Detect which cell encompasses the target text, then output its (x, y) center coordinate. 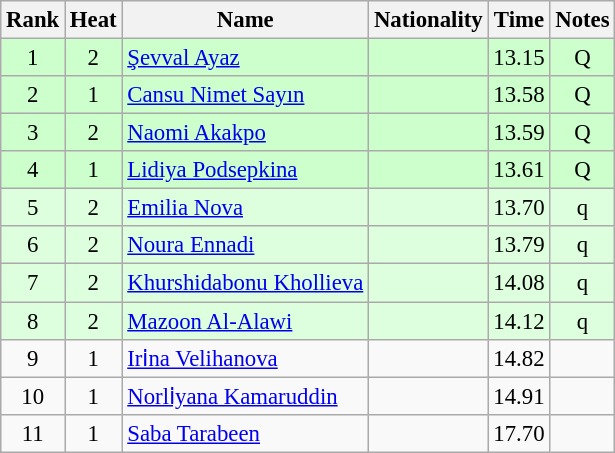
17.70 (519, 433)
Nationality (428, 20)
Time (519, 20)
Notes (582, 20)
5 (33, 208)
13.70 (519, 208)
Rank (33, 20)
6 (33, 245)
3 (33, 133)
Emilia Nova (246, 208)
8 (33, 321)
13.61 (519, 170)
Heat (94, 20)
14.91 (519, 396)
14.82 (519, 358)
13.58 (519, 95)
Iri̇na Velihanova (246, 358)
7 (33, 283)
Norli̇yana Kamaruddin (246, 396)
13.59 (519, 133)
Cansu Nimet Sayın (246, 95)
Lidiya Podsepkina (246, 170)
Name (246, 20)
11 (33, 433)
Saba Tarabeen (246, 433)
Mazoon Al-Alawi (246, 321)
14.08 (519, 283)
4 (33, 170)
10 (33, 396)
Şevval Ayaz (246, 58)
13.15 (519, 58)
14.12 (519, 321)
Naomi Akakpo (246, 133)
Noura Ennadi (246, 245)
Khurshidabonu Khollieva (246, 283)
13.79 (519, 245)
9 (33, 358)
